Extract the [x, y] coordinate from the center of the cell holding the provided text.  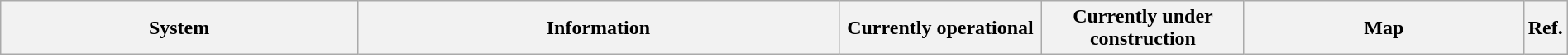
System [179, 28]
Currently operational [939, 28]
Ref. [1545, 28]
Information [598, 28]
Map [1384, 28]
Currently under construction [1143, 28]
